Return the (x, y) coordinate for the center point of the cell that contains the specified text.  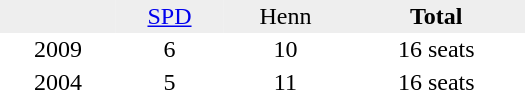
Total (436, 16)
16 seats (436, 50)
6 (170, 50)
Henn (285, 16)
SPD (170, 16)
10 (285, 50)
2009 (58, 50)
